From the cell containing the given text, extract its center point as (X, Y) coordinate. 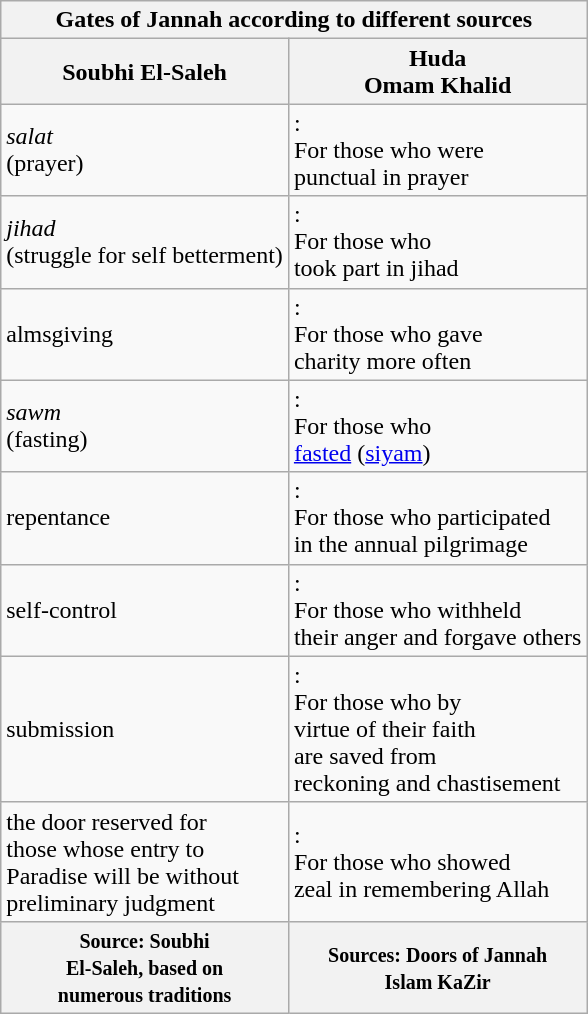
Gates of Jannah according to different sources (294, 20)
Soubhi El-Saleh (145, 72)
self-control (145, 610)
jihad (struggle for self betterment) (145, 242)
the door reserved forthose whose entry to Paradise will be without preliminary judgment (145, 862)
salat (prayer) (145, 150)
Source: Soubhi El-Saleh, based on numerous traditions (145, 967)
:For those who were punctual in prayer (437, 150)
:For those who gave charity more often (437, 334)
:For those who took part in jihad (437, 242)
almsgiving (145, 334)
:For those who by virtue of their faith are saved from reckoning and chastisement (437, 729)
:For those who fasted (siyam) (437, 426)
sawm (fasting) (145, 426)
Huda Omam Khalid (437, 72)
:For those who withheld their anger and forgave others (437, 610)
submission (145, 729)
repentance (145, 518)
:For those who showed zeal in remembering Allah (437, 862)
:For those who participated in the annual pilgrimage (437, 518)
Sources: Doors of JannahIslam KaZir (437, 967)
